Find where the given text appears and provide that cell's center as [x, y] coordinate. 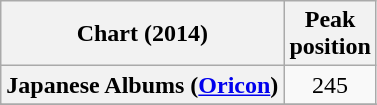
Japanese Albums (Oricon) [142, 85]
Peakposition [330, 34]
Chart (2014) [142, 34]
245 [330, 85]
